Identify which cell holds the provided text, then report its [X, Y] central coordinate. 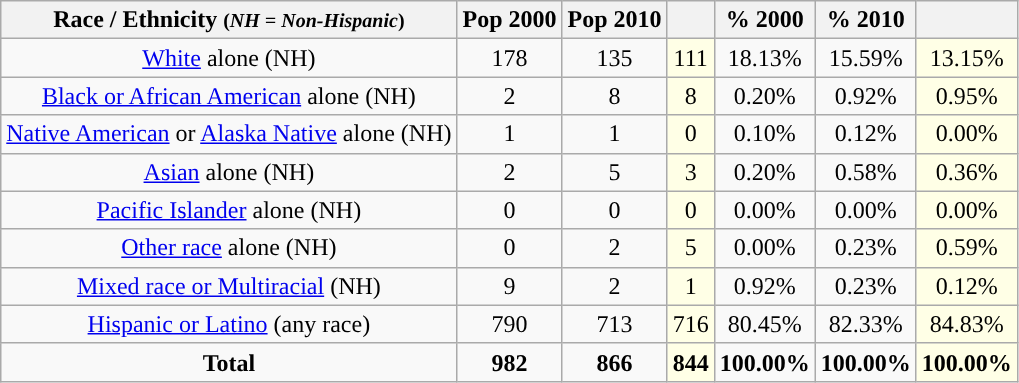
Asian alone (NH) [229, 172]
Native American or Alaska Native alone (NH) [229, 134]
713 [614, 324]
0.58% [866, 172]
Mixed race or Multiracial (NH) [229, 286]
0.36% [966, 172]
9 [510, 286]
716 [690, 324]
15.59% [866, 58]
982 [510, 362]
% 2000 [764, 20]
80.45% [764, 324]
% 2010 [866, 20]
Black or African American alone (NH) [229, 96]
Total [229, 362]
866 [614, 362]
3 [690, 172]
Hispanic or Latino (any race) [229, 324]
Pop 2010 [614, 20]
Pop 2000 [510, 20]
111 [690, 58]
13.15% [966, 58]
82.33% [866, 324]
844 [690, 362]
790 [510, 324]
White alone (NH) [229, 58]
Pacific Islander alone (NH) [229, 210]
Race / Ethnicity (NH = Non-Hispanic) [229, 20]
178 [510, 58]
135 [614, 58]
0.95% [966, 96]
18.13% [764, 58]
84.83% [966, 324]
0.59% [966, 248]
Other race alone (NH) [229, 248]
0.10% [764, 134]
